Identify which cell holds the provided text, then report its [x, y] central coordinate. 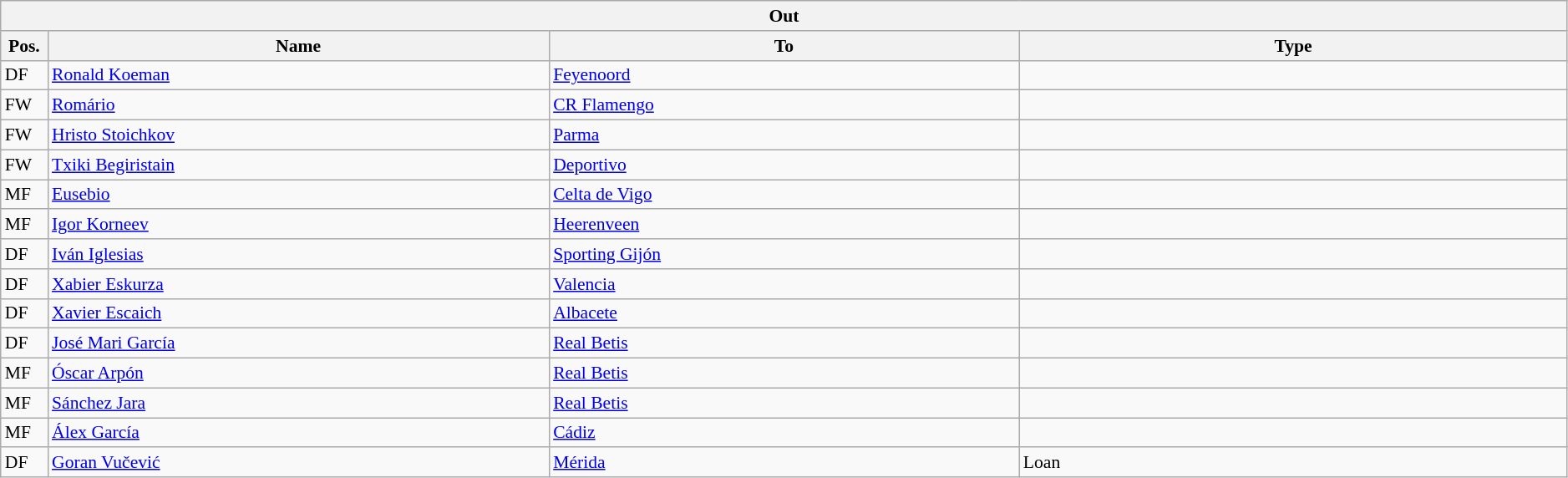
Txiki Begiristain [298, 165]
Xavier Escaich [298, 313]
Pos. [24, 46]
Igor Korneev [298, 225]
Ronald Koeman [298, 75]
Name [298, 46]
CR Flamengo [784, 105]
Celta de Vigo [784, 195]
Eusebio [298, 195]
José Mari García [298, 343]
Iván Iglesias [298, 254]
Parma [784, 135]
Deportivo [784, 165]
Mérida [784, 463]
Hristo Stoichkov [298, 135]
Sánchez Jara [298, 403]
To [784, 46]
Valencia [784, 284]
Álex García [298, 433]
Xabier Eskurza [298, 284]
Out [784, 16]
Sporting Gijón [784, 254]
Cádiz [784, 433]
Type [1293, 46]
Goran Vučević [298, 463]
Óscar Arpón [298, 374]
Loan [1293, 463]
Albacete [784, 313]
Heerenveen [784, 225]
Feyenoord [784, 75]
Romário [298, 105]
